Output the [x, y] coordinate of the center of the cell containing the given text.  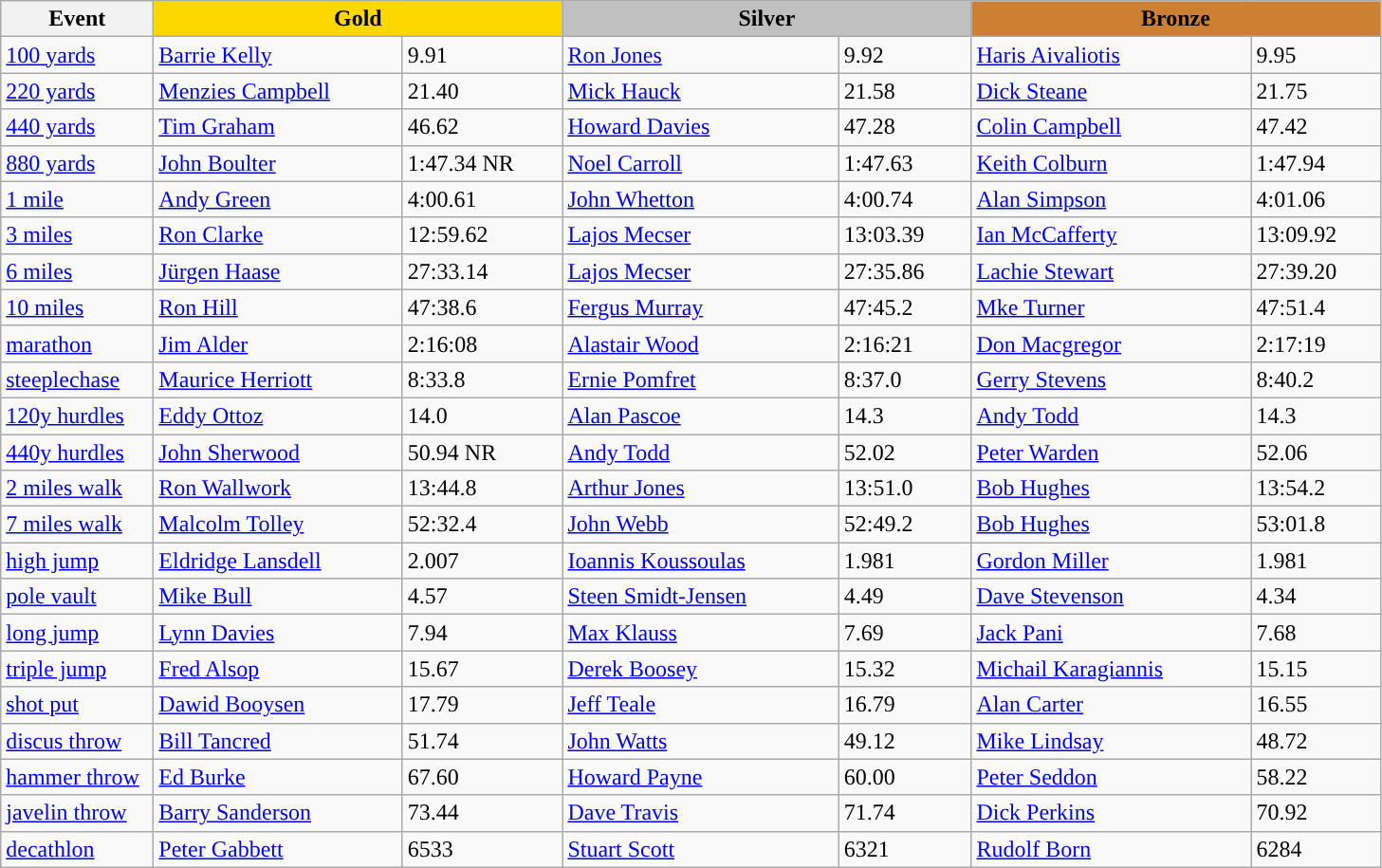
70.92 [1316, 813]
10 miles [78, 307]
Barrie Kelly [278, 55]
Ron Wallwork [278, 489]
4.49 [905, 597]
John Watts [700, 741]
javelin throw [78, 813]
440 yards [78, 127]
Ron Clarke [278, 235]
Ron Jones [700, 55]
long jump [78, 633]
Arthur Jones [700, 489]
67.60 [482, 777]
13:51.0 [905, 489]
Dave Travis [700, 813]
2:17:19 [1316, 343]
4.34 [1316, 597]
2:16:08 [482, 343]
Gold [359, 19]
Rudolf Born [1112, 849]
Bronze [1176, 19]
9.91 [482, 55]
Jürgen Haase [278, 271]
1:47.63 [905, 163]
21.75 [1316, 91]
21.40 [482, 91]
Andy Green [278, 199]
12:59.62 [482, 235]
14.0 [482, 416]
1 mile [78, 199]
120y hurdles [78, 416]
discus throw [78, 741]
Ed Burke [278, 777]
Dawid Booysen [278, 705]
9.92 [905, 55]
47:45.2 [905, 307]
1:47.34 NR [482, 163]
decathlon [78, 849]
Dave Stevenson [1112, 597]
Alan Pascoe [700, 416]
53:01.8 [1316, 525]
17.79 [482, 705]
15.15 [1316, 669]
15.32 [905, 669]
4:00.74 [905, 199]
9.95 [1316, 55]
21.58 [905, 91]
58.22 [1316, 777]
52.02 [905, 452]
8:37.0 [905, 379]
220 yards [78, 91]
Silver [766, 19]
46.62 [482, 127]
Jack Pani [1112, 633]
Barry Sanderson [278, 813]
Ioannis Koussoulas [700, 561]
John Whetton [700, 199]
Ian McCafferty [1112, 235]
2 miles walk [78, 489]
50.94 NR [482, 452]
8:33.8 [482, 379]
6321 [905, 849]
Howard Payne [700, 777]
Fred Alsop [278, 669]
Ernie Pomfret [700, 379]
Lachie Stewart [1112, 271]
71.74 [905, 813]
4.57 [482, 597]
Dick Steane [1112, 91]
2:16:21 [905, 343]
Keith Colburn [1112, 163]
Michail Karagiannis [1112, 669]
13:03.39 [905, 235]
Don Macgregor [1112, 343]
pole vault [78, 597]
7.69 [905, 633]
440y hurdles [78, 452]
6284 [1316, 849]
Gerry Stevens [1112, 379]
13:54.2 [1316, 489]
Mick Hauck [700, 91]
Alastair Wood [700, 343]
100 yards [78, 55]
Menzies Campbell [278, 91]
73.44 [482, 813]
Alan Carter [1112, 705]
27:33.14 [482, 271]
Jim Alder [278, 343]
47:51.4 [1316, 307]
Dick Perkins [1112, 813]
Mke Turner [1112, 307]
49.12 [905, 741]
52:32.4 [482, 525]
Mike Lindsay [1112, 741]
triple jump [78, 669]
13:44.8 [482, 489]
Noel Carroll [700, 163]
Event [78, 19]
Peter Gabbett [278, 849]
13:09.92 [1316, 235]
Gordon Miller [1112, 561]
Peter Seddon [1112, 777]
3 miles [78, 235]
Bill Tancred [278, 741]
hammer throw [78, 777]
16.55 [1316, 705]
Eddy Ottoz [278, 416]
51.74 [482, 741]
Eldridge Lansdell [278, 561]
Malcolm Tolley [278, 525]
Stuart Scott [700, 849]
4:01.06 [1316, 199]
7.68 [1316, 633]
52.06 [1316, 452]
16.79 [905, 705]
John Sherwood [278, 452]
52:49.2 [905, 525]
Alan Simpson [1112, 199]
John Webb [700, 525]
2.007 [482, 561]
7 miles walk [78, 525]
Steen Smidt-Jensen [700, 597]
Peter Warden [1112, 452]
Mike Bull [278, 597]
Jeff Teale [700, 705]
Tim Graham [278, 127]
47:38.6 [482, 307]
Colin Campbell [1112, 127]
48.72 [1316, 741]
Fergus Murray [700, 307]
8:40.2 [1316, 379]
Howard Davies [700, 127]
6533 [482, 849]
Max Klauss [700, 633]
steeplechase [78, 379]
shot put [78, 705]
John Boulter [278, 163]
60.00 [905, 777]
27:35.86 [905, 271]
47.42 [1316, 127]
Haris Aivaliotis [1112, 55]
6 miles [78, 271]
27:39.20 [1316, 271]
7.94 [482, 633]
Maurice Herriott [278, 379]
880 yards [78, 163]
15.67 [482, 669]
high jump [78, 561]
1:47.94 [1316, 163]
Ron Hill [278, 307]
Lynn Davies [278, 633]
marathon [78, 343]
47.28 [905, 127]
4:00.61 [482, 199]
Derek Boosey [700, 669]
